Capture the cell that displays the provided text and extract its [X, Y] central coordinate. 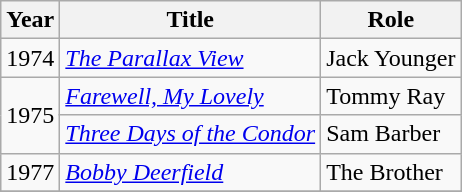
The Parallax View [190, 58]
Farewell, My Lovely [190, 96]
Bobby Deerfield [190, 172]
Tommy Ray [391, 96]
Jack Younger [391, 58]
Sam Barber [391, 134]
Title [190, 20]
Role [391, 20]
1975 [30, 115]
Three Days of the Condor [190, 134]
Year [30, 20]
1977 [30, 172]
The Brother [391, 172]
1974 [30, 58]
